Identify which cell holds the provided text, then report its (X, Y) central coordinate. 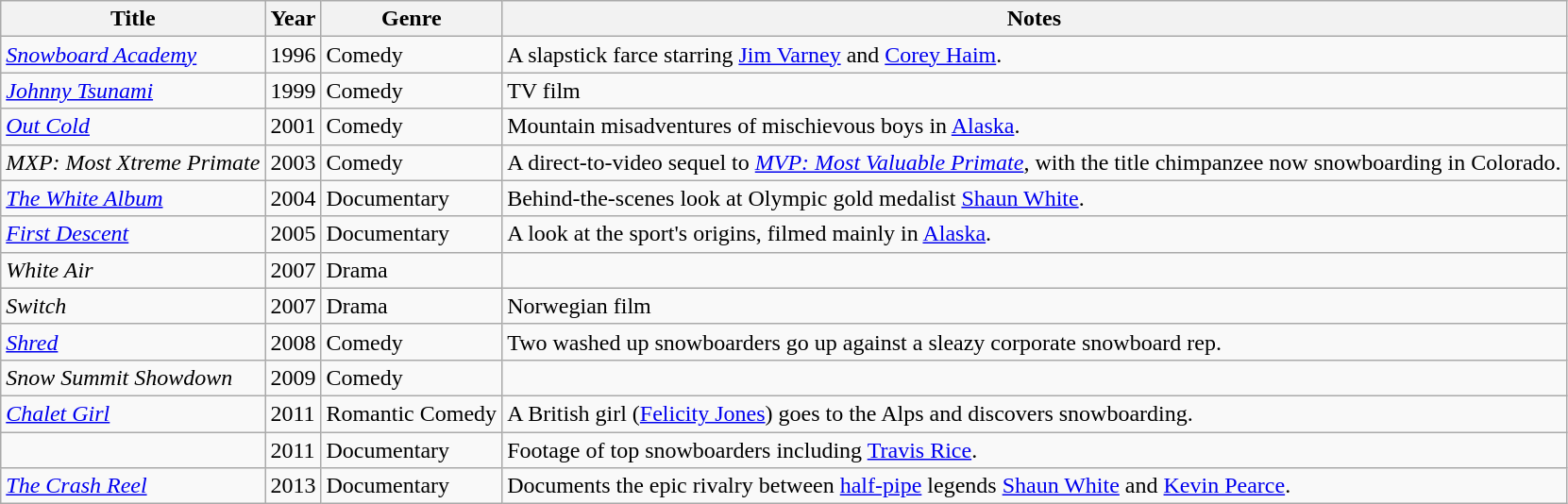
First Descent (133, 234)
Shred (133, 342)
2004 (293, 198)
Footage of top snowboarders including Travis Rice. (1035, 450)
MXP: Most Xtreme Primate (133, 162)
Switch (133, 306)
Mountain misadventures of mischievous boys in Alaska. (1035, 126)
2003 (293, 162)
2001 (293, 126)
Johnny Tsunami (133, 91)
Genre (412, 19)
Behind-the-scenes look at Olympic gold medalist Shaun White. (1035, 198)
The Crash Reel (133, 486)
2005 (293, 234)
Title (133, 19)
Two washed up snowboarders go up against a sleazy corporate snowboard rep. (1035, 342)
Out Cold (133, 126)
A British girl (Felicity Jones) goes to the Alps and discovers snowboarding. (1035, 413)
Notes (1035, 19)
Documents the epic rivalry between half-pipe legends Shaun White and Kevin Pearce. (1035, 486)
Year (293, 19)
White Air (133, 270)
TV film (1035, 91)
Snow Summit Showdown (133, 378)
Snowboard Academy (133, 55)
A direct-to-video sequel to MVP: Most Valuable Primate, with the title chimpanzee now snowboarding in Colorado. (1035, 162)
2009 (293, 378)
Norwegian film (1035, 306)
2008 (293, 342)
A look at the sport's origins, filmed mainly in Alaska. (1035, 234)
1996 (293, 55)
2013 (293, 486)
The White Album (133, 198)
1999 (293, 91)
Romantic Comedy (412, 413)
Chalet Girl (133, 413)
A slapstick farce starring Jim Varney and Corey Haim. (1035, 55)
